From the cell containing the given text, extract its center point as (x, y) coordinate. 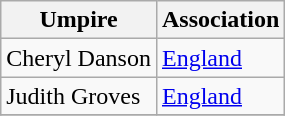
Cheryl Danson (79, 58)
Association (220, 20)
Umpire (79, 20)
Judith Groves (79, 96)
